Identify which cell holds the provided text, then report its [x, y] central coordinate. 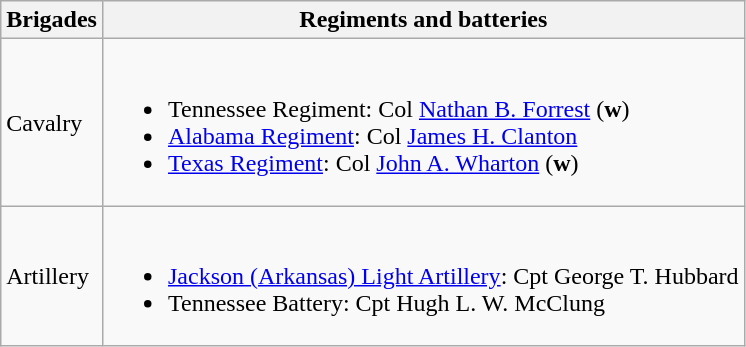
Brigades [52, 20]
Regiments and batteries [423, 20]
Jackson (Arkansas) Light Artillery: Cpt George T. HubbardTennessee Battery: Cpt Hugh L. W. McClung [423, 276]
Tennessee Regiment: Col Nathan B. Forrest (w)Alabama Regiment: Col James H. ClantonTexas Regiment: Col John A. Wharton (w) [423, 122]
Artillery [52, 276]
Cavalry [52, 122]
